Extract the [x, y] coordinate from the center of the cell holding the provided text.  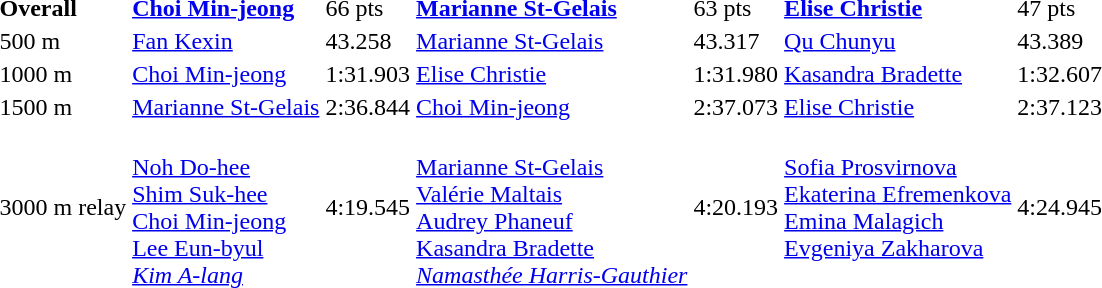
1:31.980 [736, 74]
2:37.073 [736, 107]
Fan Kexin [226, 41]
Kasandra Bradette [898, 74]
1:31.903 [368, 74]
Qu Chunyu [898, 41]
2:36.844 [368, 107]
43.258 [368, 41]
43.317 [736, 41]
